For the text-containing cell, return its midpoint in (x, y) coordinate format. 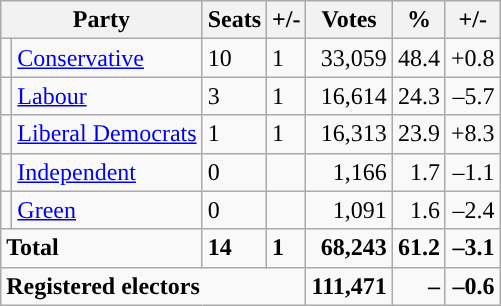
– (418, 286)
Independent (107, 172)
3 (234, 96)
Green (107, 210)
111,471 (349, 286)
–5.7 (472, 96)
Registered electors (154, 286)
–3.1 (472, 248)
% (418, 20)
1,166 (349, 172)
–1.1 (472, 172)
+8.3 (472, 134)
Seats (234, 20)
33,059 (349, 58)
14 (234, 248)
24.3 (418, 96)
–0.6 (472, 286)
Liberal Democrats (107, 134)
1.7 (418, 172)
–2.4 (472, 210)
16,614 (349, 96)
+0.8 (472, 58)
Total (102, 248)
16,313 (349, 134)
48.4 (418, 58)
10 (234, 58)
Party (102, 20)
61.2 (418, 248)
1.6 (418, 210)
1,091 (349, 210)
23.9 (418, 134)
Votes (349, 20)
68,243 (349, 248)
Conservative (107, 58)
Labour (107, 96)
